Scan for the cell matching the given text and deliver its (X, Y) coordinate at center. 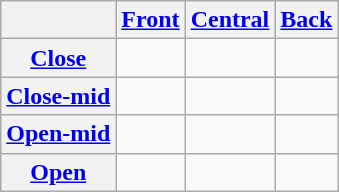
Back (306, 20)
Close (58, 58)
Front (150, 20)
Central (230, 20)
Open (58, 172)
Open-mid (58, 134)
Close-mid (58, 96)
